Provide the [X, Y] coordinate of the cell's center where the given text is located.  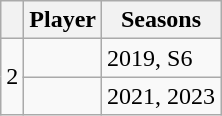
Player [63, 20]
Seasons [162, 20]
2019, S6 [162, 58]
2021, 2023 [162, 96]
2 [12, 77]
